Pinpoint the cell where the given text exists, returning its (X, Y) midpoint coordinate. 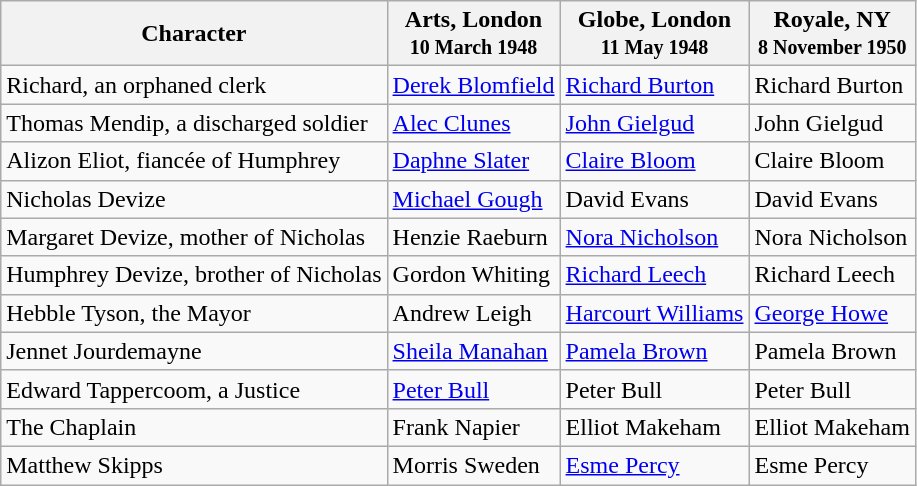
Daphne Slater (474, 161)
Alec Clunes (474, 123)
The Chaplain (194, 427)
Edward Tappercoom, a Justice (194, 389)
Hebble Tyson, the Mayor (194, 313)
Henzie Raeburn (474, 237)
Andrew Leigh (474, 313)
Royale, NY 8 November 1950 (832, 34)
Richard, an orphaned clerk (194, 85)
Arts, London10 March 1948 (474, 34)
Frank Napier (474, 427)
George Howe (832, 313)
Harcourt Williams (654, 313)
Humphrey Devize, brother of Nicholas (194, 275)
Derek Blomfield (474, 85)
Alizon Eliot, fiancée of Humphrey (194, 161)
Sheila Manahan (474, 351)
Morris Sweden (474, 465)
Michael Gough (474, 199)
Nicholas Devize (194, 199)
Character (194, 34)
Jennet Jourdemayne (194, 351)
Gordon Whiting (474, 275)
Globe, London11 May 1948 (654, 34)
Thomas Mendip, a discharged soldier (194, 123)
Matthew Skipps (194, 465)
Margaret Devize, mother of Nicholas (194, 237)
